Identify which cell holds the provided text, then report its (x, y) central coordinate. 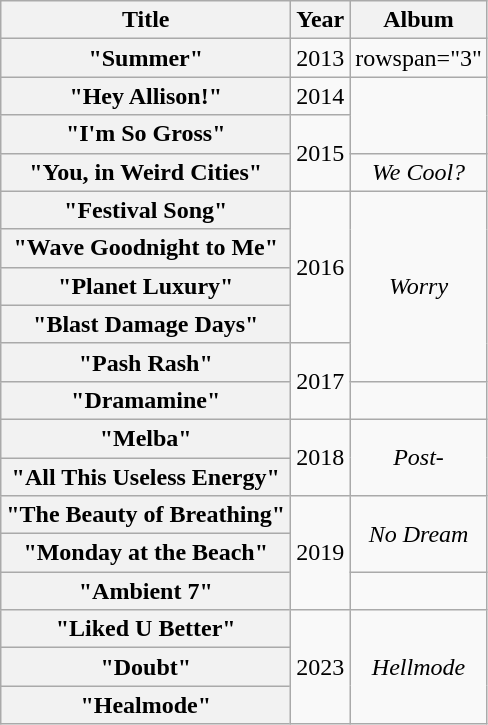
We Cool? (419, 172)
"Melba" (146, 438)
2023 (320, 667)
"Wave Goodnight to Me" (146, 248)
"I'm So Gross" (146, 134)
"Festival Song" (146, 210)
Hellmode (419, 667)
2014 (320, 96)
"All This Useless Energy" (146, 477)
"Monday at the Beach" (146, 553)
"Dramamine" (146, 400)
2018 (320, 457)
"The Beauty of Breathing" (146, 515)
"Pash Rash" (146, 362)
No Dream (419, 534)
Album (419, 20)
2013 (320, 58)
2015 (320, 153)
Post- (419, 457)
"You, in Weird Cities" (146, 172)
2016 (320, 267)
"Hey Allison!" (146, 96)
"Summer" (146, 58)
rowspan="3" (419, 58)
"Healmode" (146, 705)
"Blast Damage Days" (146, 324)
Title (146, 20)
Year (320, 20)
"Doubt" (146, 667)
2019 (320, 553)
Worry (419, 286)
"Liked U Better" (146, 629)
"Planet Luxury" (146, 286)
"Ambient 7" (146, 591)
2017 (320, 381)
